Detect which cell encompasses the target text, then output its [x, y] center coordinate. 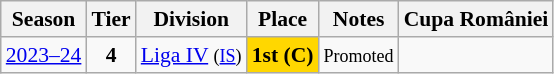
2023–24 [44, 55]
1st (C) [283, 55]
Tier [110, 19]
Liga IV (IS) [192, 55]
Notes [359, 19]
Promoted [359, 55]
Cupa României [476, 19]
Season [44, 19]
Place [283, 19]
4 [110, 55]
Division [192, 19]
